Find where the given text appears and provide that cell's center as [X, Y] coordinate. 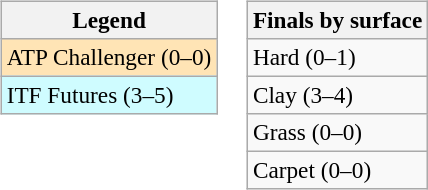
Grass (0–0) [337, 133]
ITF Futures (3–5) [108, 95]
Legend [108, 20]
ATP Challenger (0–0) [108, 57]
Hard (0–1) [337, 57]
Clay (3–4) [337, 95]
Finals by surface [337, 20]
Carpet (0–0) [337, 171]
